For the text-containing cell, return its midpoint in [x, y] coordinate format. 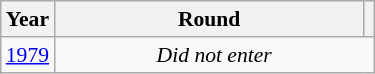
Year [28, 19]
Round [209, 19]
1979 [28, 55]
Did not enter [214, 55]
